Locate the cell with the specified text and output its (x, y) center coordinate. 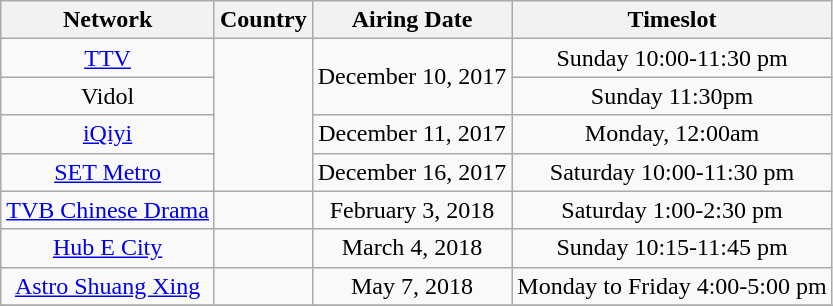
Astro Shuang Xing (108, 286)
Timeslot (672, 20)
SET Metro (108, 172)
Network (108, 20)
Monday to Friday 4:00-5:00 pm (672, 286)
Sunday 11:30pm (672, 96)
Country (263, 20)
iQiyi (108, 134)
February 3, 2018 (412, 210)
Sunday 10:00-11:30 pm (672, 58)
Vidol (108, 96)
TTV (108, 58)
Airing Date (412, 20)
December 10, 2017 (412, 77)
Saturday 1:00-2:30 pm (672, 210)
December 11, 2017 (412, 134)
Sunday 10:15-11:45 pm (672, 248)
TVB Chinese Drama (108, 210)
Monday, 12:00am (672, 134)
May 7, 2018 (412, 286)
March 4, 2018 (412, 248)
December 16, 2017 (412, 172)
Saturday 10:00-11:30 pm (672, 172)
Hub E City (108, 248)
